Capture the cell that displays the provided text and extract its (X, Y) central coordinate. 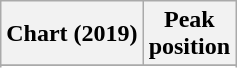
Chart (2019) (72, 34)
Peakposition (189, 34)
